Output the (x, y) coordinate of the center of the cell containing the given text.  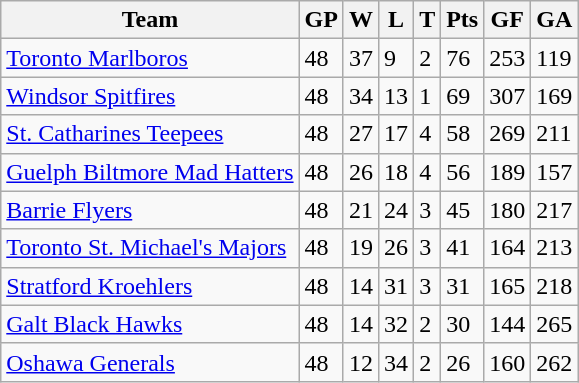
45 (462, 210)
76 (462, 58)
L (396, 20)
165 (508, 286)
13 (396, 96)
Pts (462, 20)
169 (554, 96)
69 (462, 96)
Toronto St. Michael's Majors (150, 248)
Oshawa Generals (150, 362)
21 (360, 210)
164 (508, 248)
213 (554, 248)
Team (150, 20)
T (428, 20)
17 (396, 134)
St. Catharines Teepees (150, 134)
253 (508, 58)
9 (396, 58)
Guelph Biltmore Mad Hatters (150, 172)
Windsor Spitfires (150, 96)
1 (428, 96)
218 (554, 286)
119 (554, 58)
Barrie Flyers (150, 210)
41 (462, 248)
Toronto Marlboros (150, 58)
GP (321, 20)
217 (554, 210)
30 (462, 324)
180 (508, 210)
307 (508, 96)
160 (508, 362)
Stratford Kroehlers (150, 286)
19 (360, 248)
37 (360, 58)
58 (462, 134)
W (360, 20)
262 (554, 362)
144 (508, 324)
211 (554, 134)
12 (360, 362)
56 (462, 172)
269 (508, 134)
18 (396, 172)
GF (508, 20)
GA (554, 20)
157 (554, 172)
Galt Black Hawks (150, 324)
32 (396, 324)
24 (396, 210)
189 (508, 172)
265 (554, 324)
27 (360, 134)
